Output the (X, Y) coordinate of the center of the cell containing the given text.  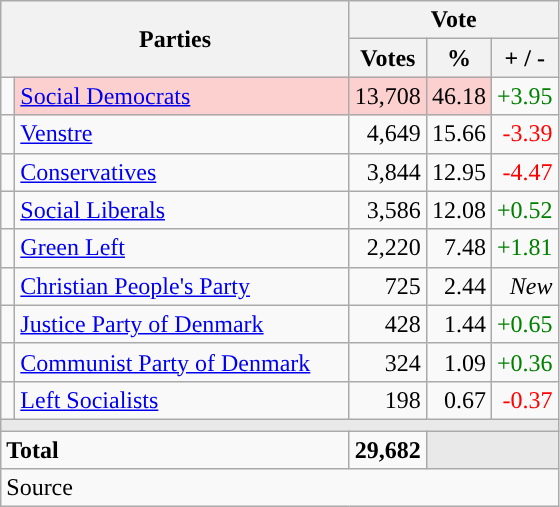
1.09 (458, 362)
Vote (454, 20)
29,682 (388, 449)
Green Left (182, 248)
Venstre (182, 134)
198 (388, 400)
15.66 (458, 134)
Social Democrats (182, 96)
Communist Party of Denmark (182, 362)
% (458, 58)
324 (388, 362)
0.67 (458, 400)
2,220 (388, 248)
725 (388, 286)
Parties (176, 39)
+1.81 (524, 248)
Votes (388, 58)
Christian People's Party (182, 286)
+3.95 (524, 96)
Social Liberals (182, 210)
+ / - (524, 58)
-3.39 (524, 134)
Source (280, 488)
-4.47 (524, 172)
428 (388, 324)
+0.65 (524, 324)
12.95 (458, 172)
1.44 (458, 324)
4,649 (388, 134)
Left Socialists (182, 400)
+0.52 (524, 210)
Conservatives (182, 172)
-0.37 (524, 400)
7.48 (458, 248)
13,708 (388, 96)
Justice Party of Denmark (182, 324)
Total (176, 449)
12.08 (458, 210)
3,844 (388, 172)
+0.36 (524, 362)
New (524, 286)
2.44 (458, 286)
46.18 (458, 96)
3,586 (388, 210)
